Return [x, y] of the center of cell containing provided text 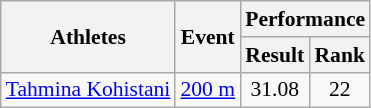
Performance [305, 19]
Tahmina Kohistani [88, 90]
200 m [208, 90]
Event [208, 36]
22 [340, 90]
31.08 [274, 90]
Result [274, 55]
Rank [340, 55]
Athletes [88, 36]
